Search for the cell housing the specified text and yield its [X, Y] center coordinate. 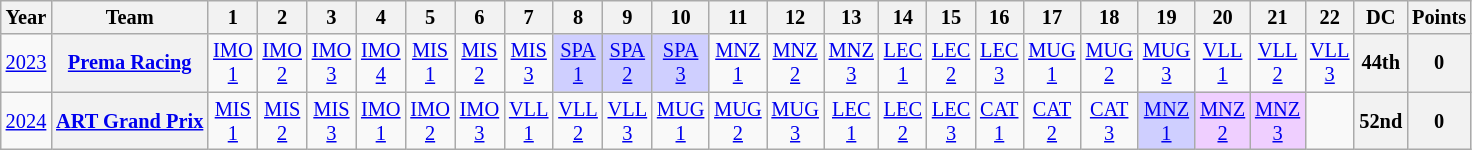
DC [1380, 17]
CAT2 [1052, 121]
20 [1222, 17]
14 [903, 17]
16 [999, 17]
CAT3 [1110, 121]
6 [480, 17]
52nd [1380, 121]
12 [794, 17]
22 [1330, 17]
44th [1380, 63]
Team [130, 17]
2024 [26, 121]
SPA1 [578, 63]
4 [380, 17]
21 [1278, 17]
Points [1439, 17]
10 [680, 17]
18 [1110, 17]
SPA2 [628, 63]
15 [951, 17]
Prema Racing [130, 63]
1 [232, 17]
2023 [26, 63]
5 [430, 17]
19 [1166, 17]
IMO4 [380, 63]
17 [1052, 17]
CAT1 [999, 121]
8 [578, 17]
Year [26, 17]
9 [628, 17]
7 [528, 17]
3 [332, 17]
11 [738, 17]
2 [282, 17]
ART Grand Prix [130, 121]
SPA3 [680, 63]
13 [852, 17]
